Scan for the cell matching the given text and deliver its [x, y] coordinate at center. 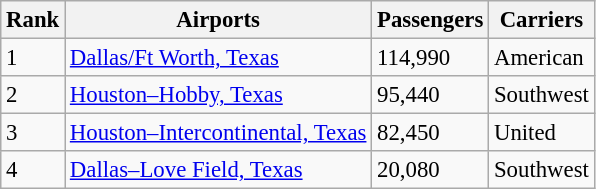
Houston–Intercontinental, Texas [218, 133]
United [542, 133]
Houston–Hobby, Texas [218, 95]
Passengers [430, 20]
82,450 [430, 133]
20,080 [430, 170]
2 [33, 95]
Carriers [542, 20]
3 [33, 133]
95,440 [430, 95]
American [542, 58]
114,990 [430, 58]
Rank [33, 20]
1 [33, 58]
4 [33, 170]
Dallas–Love Field, Texas [218, 170]
Airports [218, 20]
Dallas/Ft Worth, Texas [218, 58]
